Find where the given text appears and provide that cell's center as [X, Y] coordinate. 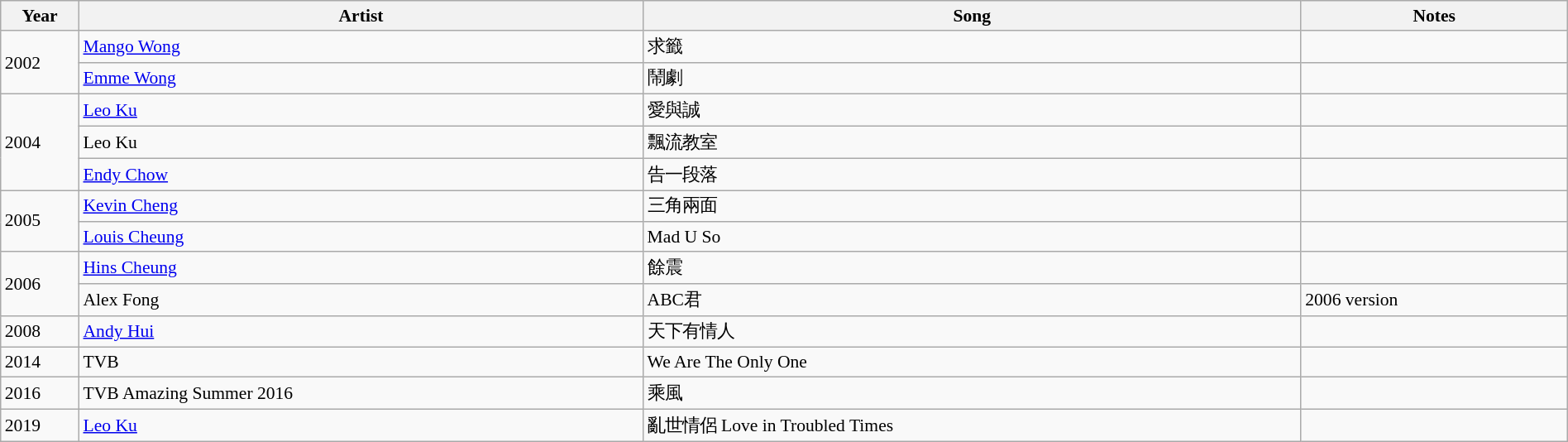
飄流教室 [973, 142]
鬧劇 [973, 78]
Artist [361, 16]
求籤 [973, 46]
Mad U So [973, 238]
Emme Wong [361, 78]
愛與誠 [973, 111]
We Are The Only One [973, 363]
2005 [40, 221]
2019 [40, 425]
餘震 [973, 268]
亂世情侶 Love in Troubled Times [973, 425]
Alex Fong [361, 300]
Kevin Cheng [361, 207]
乘風 [973, 394]
2006 version [1434, 300]
2016 [40, 394]
Year [40, 16]
Notes [1434, 16]
告一段落 [973, 174]
2002 [40, 63]
Andy Hui [361, 331]
TVB Amazing Summer 2016 [361, 394]
三角兩面 [973, 207]
Endy Chow [361, 174]
ABC君 [973, 300]
2014 [40, 363]
Louis Cheung [361, 238]
2006 [40, 283]
Mango Wong [361, 46]
Hins Cheung [361, 268]
TVB [361, 363]
2008 [40, 331]
天下有情人 [973, 331]
2004 [40, 142]
Song [973, 16]
